Return the [X, Y] coordinate for the center point of the cell that contains the specified text.  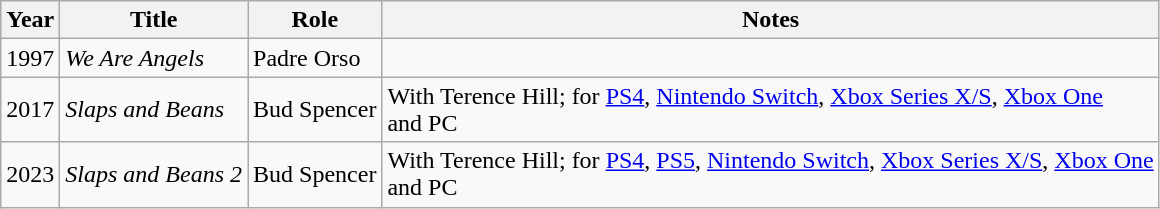
Title [154, 20]
2017 [30, 110]
We Are Angels [154, 58]
Padre Orso [315, 58]
With Terence Hill; for PS4, Nintendo Switch, Xbox Series X/S, Xbox Oneand PC [770, 110]
2023 [30, 174]
Slaps and Beans 2 [154, 174]
Notes [770, 20]
1997 [30, 58]
With Terence Hill; for PS4, PS5, Nintendo Switch, Xbox Series X/S, Xbox Oneand PC [770, 174]
Role [315, 20]
Year [30, 20]
Slaps and Beans [154, 110]
